Return [x, y] of the center of cell containing provided text 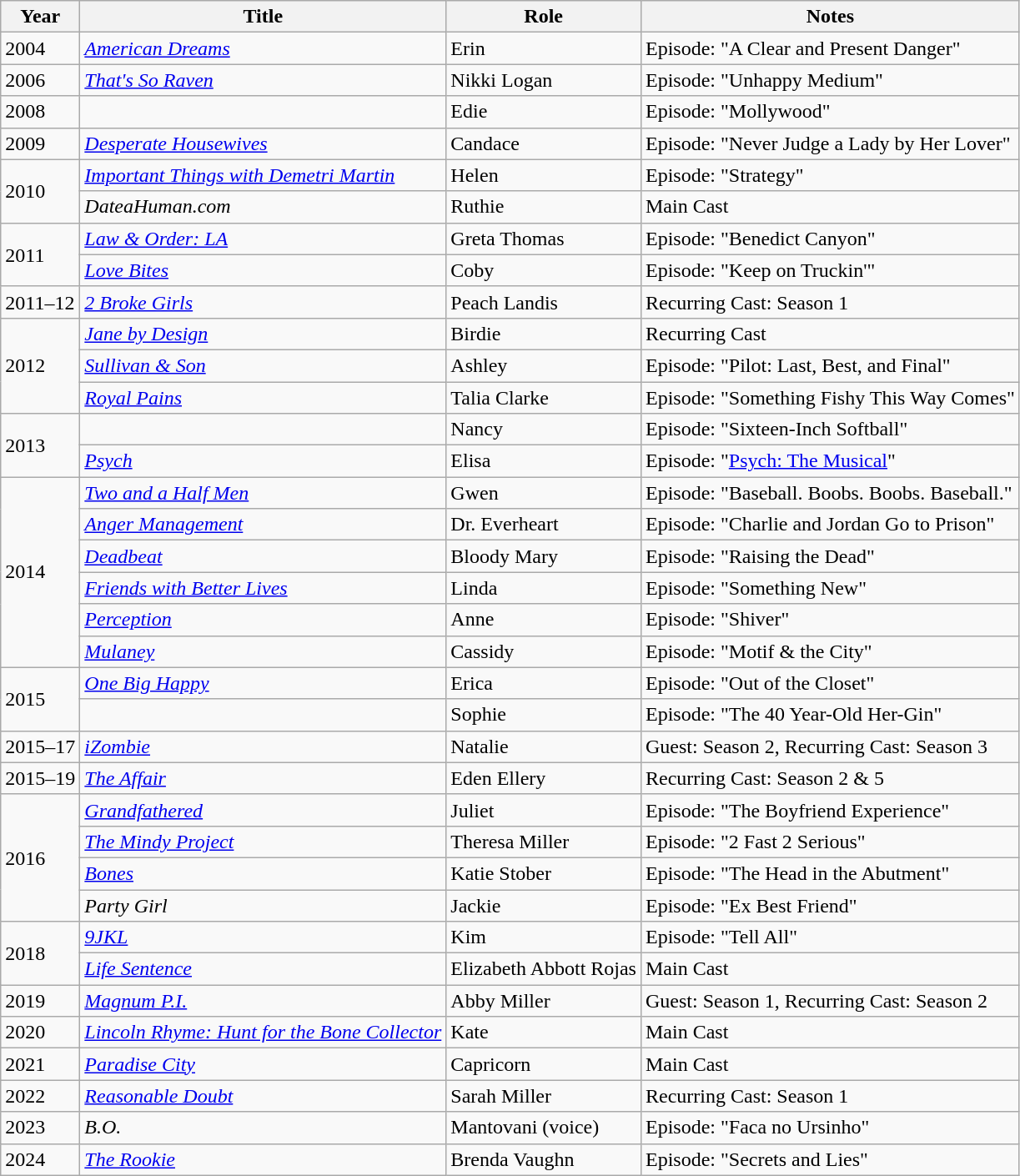
Episode: "Ex Best Friend" [830, 905]
Guest: Season 2, Recurring Cast: Season 3 [830, 746]
Juliet [544, 810]
Jane by Design [264, 334]
2024 [40, 1159]
B.O. [264, 1128]
Mantovani (voice) [544, 1128]
Lincoln Rhyme: Hunt for the Bone Collector [264, 1033]
Theresa Miller [544, 842]
The Rookie [264, 1159]
Episode: "Keep on Truckin'" [830, 270]
Episode: "A Clear and Present Danger" [830, 48]
Two and a Half Men [264, 493]
iZombie [264, 746]
Edie [544, 112]
Friends with Better Lives [264, 588]
2021 [40, 1064]
Capricorn [544, 1064]
Psych [264, 461]
2022 [40, 1096]
Mulaney [264, 651]
Ruthie [544, 207]
2011 [40, 254]
Kim [544, 937]
Episode: "Pilot: Last, Best, and Final" [830, 365]
9JKL [264, 937]
Episode: "The Head in the Abutment" [830, 873]
The Affair [264, 778]
2019 [40, 1001]
Brenda Vaughn [544, 1159]
That's So Raven [264, 80]
Perception [264, 620]
Cassidy [544, 651]
Reasonable Doubt [264, 1096]
Episode: "Raising the Dead" [830, 556]
2010 [40, 191]
Year [40, 17]
Episode: "Secrets and Lies" [830, 1159]
Bones [264, 873]
Title [264, 17]
Gwen [544, 493]
Bloody Mary [544, 556]
Law & Order: LA [264, 239]
Talia Clarke [544, 398]
Notes [830, 17]
2004 [40, 48]
Paradise City [264, 1064]
Elisa [544, 461]
2015 [40, 699]
2020 [40, 1033]
Jackie [544, 905]
DateaHuman.com [264, 207]
Episode: "2 Fast 2 Serious" [830, 842]
Episode: "Shiver" [830, 620]
Episode: "Benedict Canyon" [830, 239]
Party Girl [264, 905]
Role [544, 17]
Episode: "Unhappy Medium" [830, 80]
Linda [544, 588]
Sophie [544, 715]
2009 [40, 143]
Greta Thomas [544, 239]
Anger Management [264, 525]
Candace [544, 143]
Eden Ellery [544, 778]
Episode: "Charlie and Jordan Go to Prison" [830, 525]
2008 [40, 112]
Guest: Season 1, Recurring Cast: Season 2 [830, 1001]
Episode: "The Boyfriend Experience" [830, 810]
2011–12 [40, 302]
Episode: "Mollywood" [830, 112]
Natalie [544, 746]
Episode: "Sixteen-Inch Softball" [830, 430]
Episode: "Faca no Ursinho" [830, 1128]
Episode: "Baseball. Boobs. Boobs. Baseball." [830, 493]
Recurring Cast [830, 334]
Dr. Everheart [544, 525]
Episode: "Something New" [830, 588]
Kate [544, 1033]
Anne [544, 620]
Episode: "Never Judge a Lady by Her Lover" [830, 143]
2015–19 [40, 778]
2015–17 [40, 746]
2006 [40, 80]
Episode: "Tell All" [830, 937]
2013 [40, 445]
American Dreams [264, 48]
Katie Stober [544, 873]
Ashley [544, 365]
Grandfathered [264, 810]
Birdie [544, 334]
Important Things with Demetri Martin [264, 175]
The Mindy Project [264, 842]
2012 [40, 365]
Episode: "Strategy" [830, 175]
Abby Miller [544, 1001]
Magnum P.I. [264, 1001]
Episode: "The 40 Year-Old Her-Gin" [830, 715]
2018 [40, 953]
Episode: "Motif & the City" [830, 651]
Episode: "Something Fishy This Way Comes" [830, 398]
Nikki Logan [544, 80]
Royal Pains [264, 398]
Sarah Miller [544, 1096]
Life Sentence [264, 969]
Episode: "Out of the Closet" [830, 683]
Erin [544, 48]
Recurring Cast: Season 2 & 5 [830, 778]
2016 [40, 857]
One Big Happy [264, 683]
Sullivan & Son [264, 365]
Coby [544, 270]
Elizabeth Abbott Rojas [544, 969]
Helen [544, 175]
Desperate Housewives [264, 143]
Peach Landis [544, 302]
Love Bites [264, 270]
Episode: "Psych: The Musical" [830, 461]
2023 [40, 1128]
Nancy [544, 430]
2014 [40, 572]
Erica [544, 683]
2 Broke Girls [264, 302]
Deadbeat [264, 556]
